Pinpoint the cell where the given text exists, returning its [X, Y] midpoint coordinate. 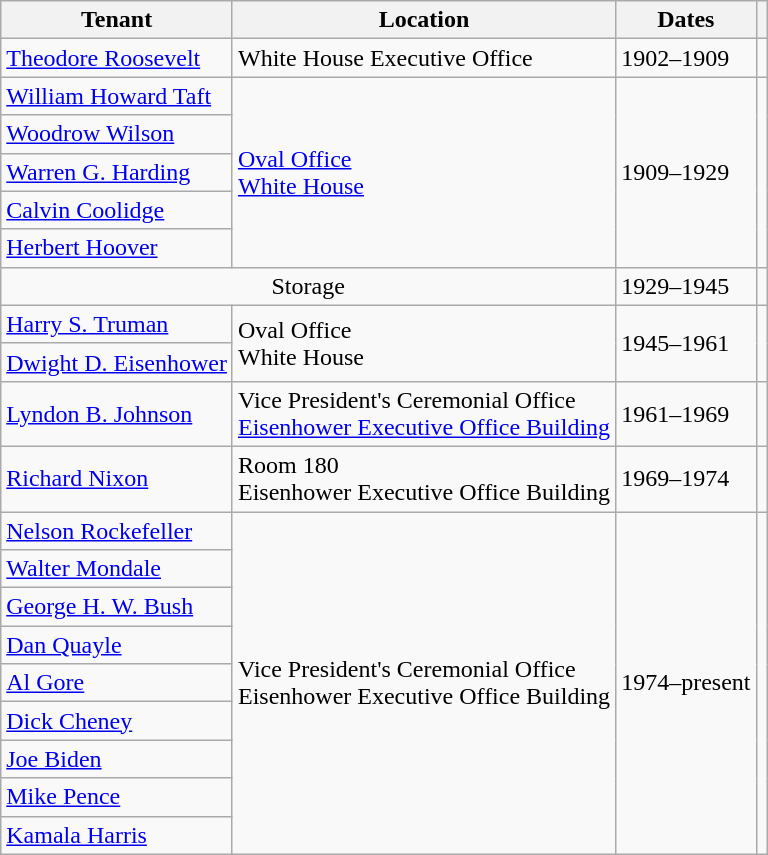
Walter Mondale [117, 569]
Warren G. Harding [117, 172]
Calvin Coolidge [117, 210]
Dick Cheney [117, 721]
Lyndon B. Johnson [117, 414]
Tenant [117, 20]
Room 180 Eisenhower Executive Office Building [424, 478]
Kamala Harris [117, 835]
George H. W. Bush [117, 607]
Dates [686, 20]
Al Gore [117, 683]
William Howard Taft [117, 96]
1945–1961 [686, 343]
Dan Quayle [117, 645]
1902–1909 [686, 58]
Nelson Rockefeller [117, 531]
1969–1974 [686, 478]
White House Executive Office [424, 58]
Richard Nixon [117, 478]
Herbert Hoover [117, 248]
Mike Pence [117, 797]
1974–present [686, 684]
Dwight D. Eisenhower [117, 362]
1961–1969 [686, 414]
1929–1945 [686, 286]
Location [424, 20]
1909–1929 [686, 172]
Harry S. Truman [117, 324]
Woodrow Wilson [117, 134]
Theodore Roosevelt [117, 58]
Joe Biden [117, 759]
Storage [308, 286]
